Identify which cell holds the provided text, then report its [x, y] central coordinate. 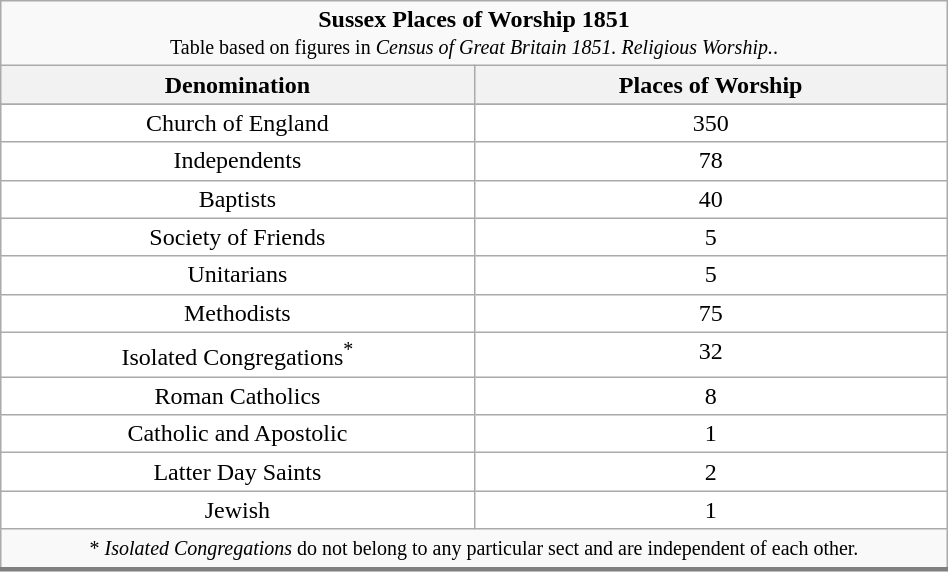
Church of England [238, 123]
Denomination [238, 85]
Baptists [238, 199]
2 [710, 472]
75 [710, 313]
Latter Day Saints [238, 472]
Methodists [238, 313]
* Isolated Congregations do not belong to any particular sect and are independent of each other. [474, 549]
8 [710, 396]
Society of Friends [238, 237]
Sussex Places of Worship 1851Table based on figures in Census of Great Britain 1851. Religious Worship.. [474, 34]
32 [710, 354]
Places of Worship [710, 85]
Jewish [238, 510]
78 [710, 161]
350 [710, 123]
Isolated Congregations* [238, 354]
40 [710, 199]
Unitarians [238, 275]
Independents [238, 161]
Catholic and Apostolic [238, 434]
Roman Catholics [238, 396]
